For the text-containing cell, return its midpoint in (x, y) coordinate format. 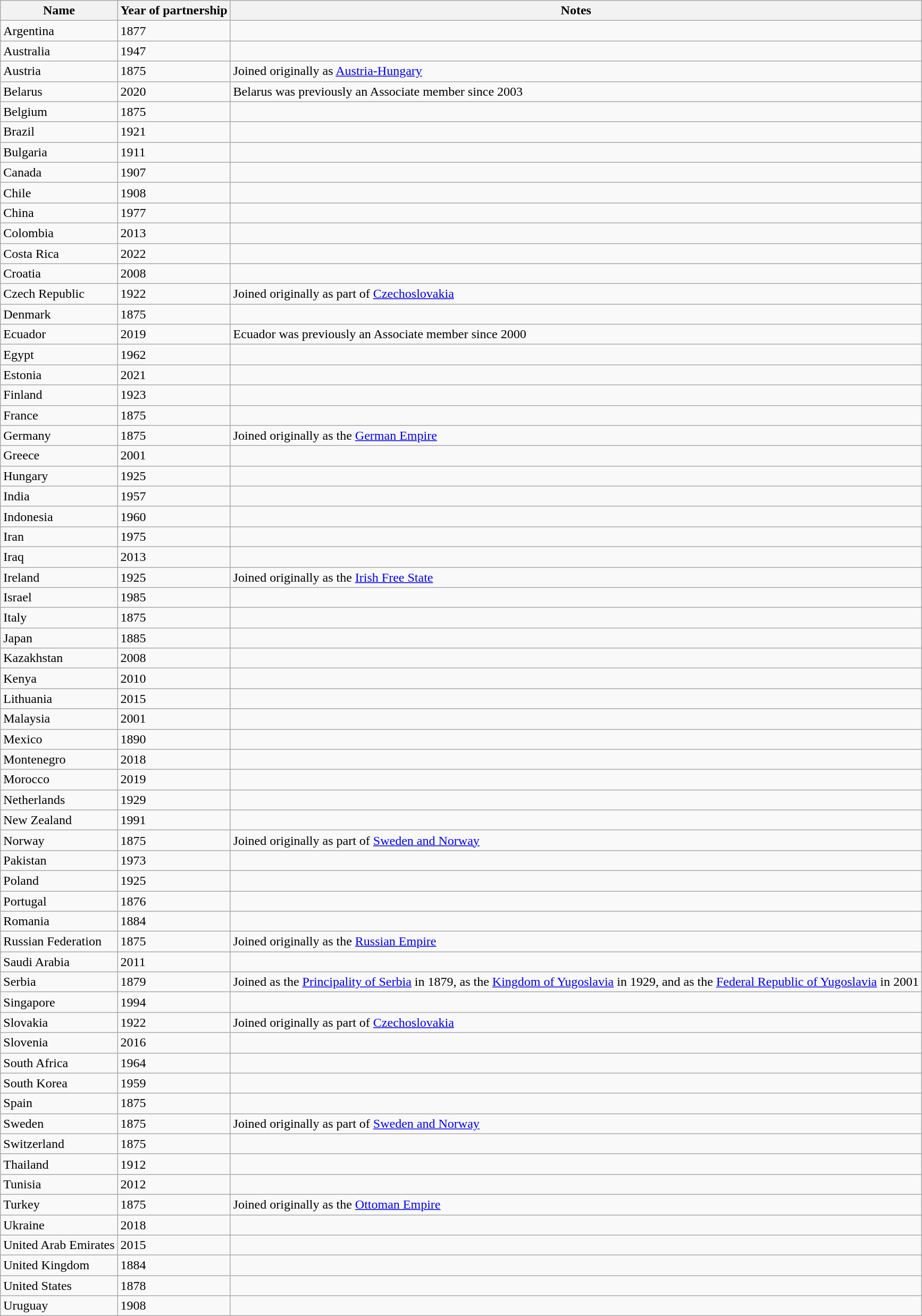
2020 (174, 91)
2011 (174, 962)
Netherlands (59, 800)
Joined as the Principality of Serbia in 1879, as the Kingdom of Yugoslavia in 1929, and as the Federal Republic of Yugoslavia in 2001 (576, 982)
Sweden (59, 1124)
1929 (174, 800)
Bulgaria (59, 152)
Costa Rica (59, 254)
1876 (174, 901)
Ecuador (59, 334)
1973 (174, 860)
Belgium (59, 112)
Malaysia (59, 719)
Turkey (59, 1204)
Morocco (59, 779)
Indonesia (59, 516)
Portugal (59, 901)
Lithuania (59, 699)
1911 (174, 152)
1962 (174, 355)
Montenegro (59, 759)
Hungary (59, 476)
1960 (174, 516)
Japan (59, 638)
Ireland (59, 577)
2012 (174, 1184)
Denmark (59, 314)
South Africa (59, 1063)
Germany (59, 435)
1878 (174, 1286)
Ecuador was previously an Associate member since 2000 (576, 334)
United Arab Emirates (59, 1245)
1985 (174, 598)
United States (59, 1286)
Egypt (59, 355)
Slovenia (59, 1043)
1975 (174, 537)
Israel (59, 598)
Argentina (59, 31)
2016 (174, 1043)
Poland (59, 881)
United Kingdom (59, 1265)
Estonia (59, 375)
1912 (174, 1164)
1947 (174, 51)
Russian Federation (59, 942)
Mexico (59, 739)
China (59, 213)
Slovakia (59, 1022)
Spain (59, 1103)
1885 (174, 638)
1923 (174, 395)
1959 (174, 1083)
Chile (59, 192)
2021 (174, 375)
1957 (174, 496)
Joined originally as the Russian Empire (576, 942)
Australia (59, 51)
South Korea (59, 1083)
Belarus (59, 91)
France (59, 415)
New Zealand (59, 820)
Czech Republic (59, 294)
Romania (59, 921)
Brazil (59, 132)
Uruguay (59, 1306)
1879 (174, 982)
Italy (59, 618)
Notes (576, 11)
Canada (59, 172)
Joined originally as the Irish Free State (576, 577)
Colombia (59, 233)
1991 (174, 820)
Norway (59, 840)
Austria (59, 71)
Thailand (59, 1164)
Greece (59, 456)
2010 (174, 678)
Joined originally as Austria-Hungary (576, 71)
1977 (174, 213)
Name (59, 11)
Year of partnership (174, 11)
Tunisia (59, 1184)
Iran (59, 537)
Switzerland (59, 1144)
Kazakhstan (59, 658)
Kenya (59, 678)
Croatia (59, 274)
Finland (59, 395)
1890 (174, 739)
1907 (174, 172)
Ukraine (59, 1225)
2022 (174, 254)
India (59, 496)
Joined originally as the German Empire (576, 435)
Serbia (59, 982)
Singapore (59, 1002)
Belarus was previously an Associate member since 2003 (576, 91)
1994 (174, 1002)
1964 (174, 1063)
Joined originally as the Ottoman Empire (576, 1204)
Pakistan (59, 860)
1877 (174, 31)
Iraq (59, 557)
Saudi Arabia (59, 962)
1921 (174, 132)
